Extract the [x, y] coordinate from the center of the cell holding the provided text.  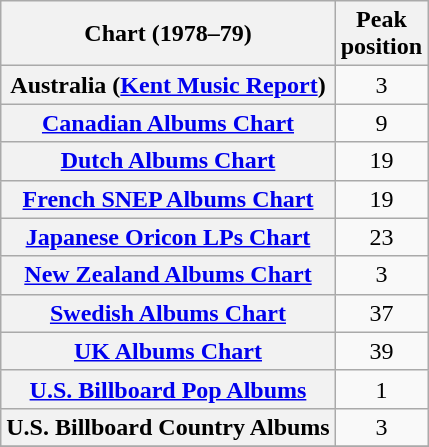
9 [381, 123]
23 [381, 237]
37 [381, 313]
Japanese Oricon LPs Chart [168, 237]
Dutch Albums Chart [168, 161]
UK Albums Chart [168, 351]
U.S. Billboard Pop Albums [168, 389]
1 [381, 389]
Australia (Kent Music Report) [168, 85]
New Zealand Albums Chart [168, 275]
Canadian Albums Chart [168, 123]
U.S. Billboard Country Albums [168, 427]
Swedish Albums Chart [168, 313]
39 [381, 351]
French SNEP Albums Chart [168, 199]
Peakposition [381, 34]
Chart (1978–79) [168, 34]
